Return (x, y) of the center of cell containing provided text 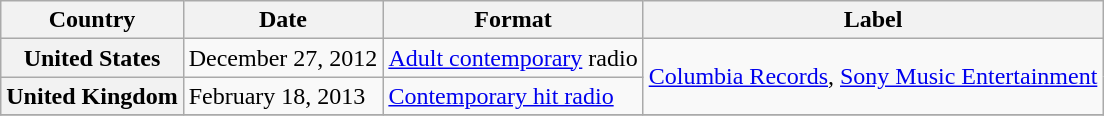
December 27, 2012 (283, 58)
United States (92, 58)
Format (513, 20)
Country (92, 20)
Columbia Records, Sony Music Entertainment (873, 77)
United Kingdom (92, 96)
Label (873, 20)
February 18, 2013 (283, 96)
Contemporary hit radio (513, 96)
Date (283, 20)
Adult contemporary radio (513, 58)
